Find where the given text appears and provide that cell's center as [X, Y] coordinate. 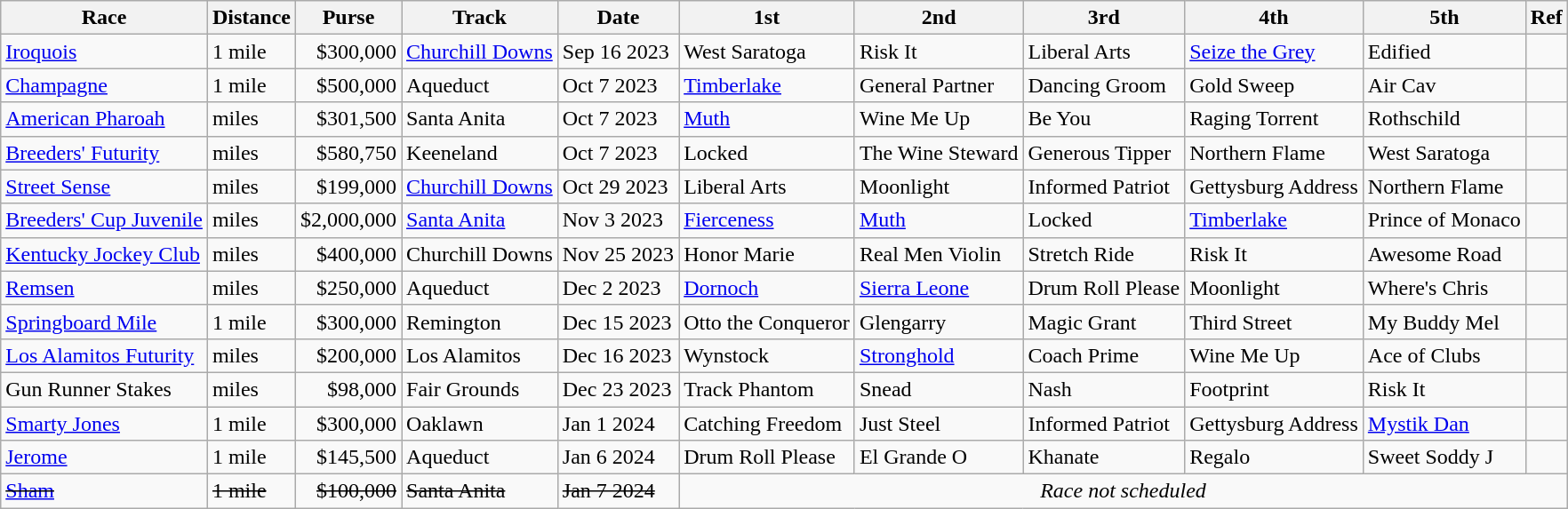
Breeders' Futurity [105, 153]
Los Alamitos [480, 355]
Just Steel [939, 424]
Dec 23 2023 [618, 389]
$145,500 [348, 457]
Ace of Clubs [1444, 355]
Seize the Grey [1275, 52]
Jerome [105, 457]
Sweet Soddy J [1444, 457]
Edified [1444, 52]
Air Cav [1444, 85]
Oct 29 2023 [618, 187]
1st [767, 18]
Fair Grounds [480, 389]
Kentucky Jockey Club [105, 254]
$301,500 [348, 119]
$98,000 [348, 389]
American Pharoah [105, 119]
Be You [1104, 119]
Breeders' Cup Juvenile [105, 220]
Where's Chris [1444, 288]
Ref [1547, 18]
Jan 6 2024 [618, 457]
The Wine Steward [939, 153]
Remington [480, 322]
Magic Grant [1104, 322]
$400,000 [348, 254]
Purse [348, 18]
Race not scheduled [1124, 491]
Raging Torrent [1275, 119]
Fierceness [767, 220]
Stretch Ride [1104, 254]
$580,750 [348, 153]
Third Street [1275, 322]
Dec 15 2023 [618, 322]
Iroquois [105, 52]
My Buddy Mel [1444, 322]
Springboard Mile [105, 322]
Honor Marie [767, 254]
$2,000,000 [348, 220]
Wynstock [767, 355]
Keeneland [480, 153]
5th [1444, 18]
Khanate [1104, 457]
Race [105, 18]
$100,000 [348, 491]
Coach Prime [1104, 355]
Gold Sweep [1275, 85]
Snead [939, 389]
Los Alamitos Futurity [105, 355]
Otto the Conqueror [767, 322]
Stronghold [939, 355]
Nash [1104, 389]
Sham [105, 491]
$250,000 [348, 288]
El Grande O [939, 457]
Footprint [1275, 389]
Street Sense [105, 187]
Generous Tipper [1104, 153]
2nd [939, 18]
Jan 7 2024 [618, 491]
Dec 16 2023 [618, 355]
3rd [1104, 18]
Real Men Violin [939, 254]
Dornoch [767, 288]
Remsen [105, 288]
$200,000 [348, 355]
Prince of Monaco [1444, 220]
$500,000 [348, 85]
$199,000 [348, 187]
Dec 2 2023 [618, 288]
Nov 25 2023 [618, 254]
Smarty Jones [105, 424]
General Partner [939, 85]
Regalo [1275, 457]
Champagne [105, 85]
Nov 3 2023 [618, 220]
Dancing Groom [1104, 85]
Distance [251, 18]
Track [480, 18]
Gun Runner Stakes [105, 389]
Oaklawn [480, 424]
Sep 16 2023 [618, 52]
Mystik Dan [1444, 424]
Awesome Road [1444, 254]
Sierra Leone [939, 288]
Rothschild [1444, 119]
4th [1275, 18]
Catching Freedom [767, 424]
Jan 1 2024 [618, 424]
Track Phantom [767, 389]
Date [618, 18]
Glengarry [939, 322]
